For the text-containing cell, return its midpoint in [X, Y] coordinate format. 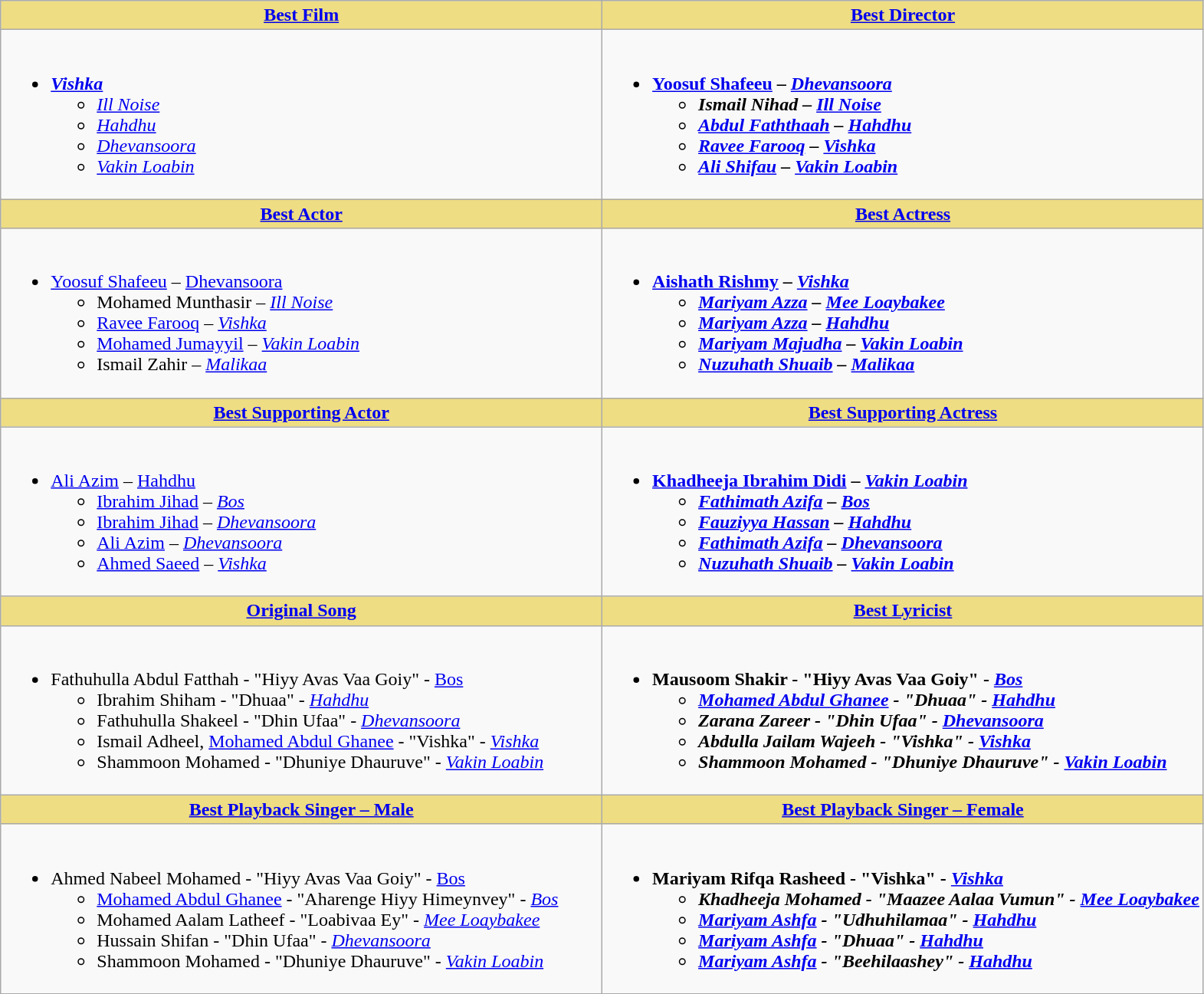
Yoosuf Shafeeu – DhevansooraIsmail Nihad – Ill NoiseAbdul Faththaah – HahdhuRavee Farooq – VishkaAli Shifau – Vakin Loabin [903, 115]
VishkaIll NoiseHahdhuDhevansooraVakin Loabin [302, 115]
Original Song [302, 611]
Best Supporting Actress [903, 412]
Best Director [903, 15]
Best Lyricist [903, 611]
Khadheeja Ibrahim Didi – Vakin LoabinFathimath Azifa – BosFauziyya Hassan – HahdhuFathimath Azifa – DhevansooraNuzuhath Shuaib – Vakin Loabin [903, 512]
Best Actor [302, 214]
Best Supporting Actor [302, 412]
Best Playback Singer – Female [903, 809]
Yoosuf Shafeeu – DhevansooraMohamed Munthasir – Ill NoiseRavee Farooq – VishkaMohamed Jumayyil – Vakin LoabinIsmail Zahir – Malikaa [302, 313]
Best Actress [903, 214]
Aishath Rishmy – VishkaMariyam Azza – Mee LoaybakeeMariyam Azza – HahdhuMariyam Majudha – Vakin LoabinNuzuhath Shuaib – Malikaa [903, 313]
Best Playback Singer – Male [302, 809]
Ali Azim – HahdhuIbrahim Jihad – BosIbrahim Jihad – DhevansooraAli Azim – DhevansooraAhmed Saeed – Vishka [302, 512]
Best Film [302, 15]
